Pinpoint the cell where the given text exists, returning its [X, Y] midpoint coordinate. 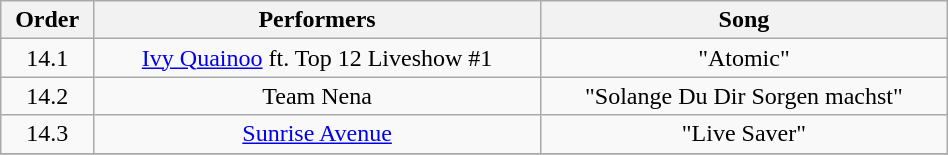
"Solange Du Dir Sorgen machst" [744, 96]
14.1 [48, 58]
Ivy Quainoo ft. Top 12 Liveshow #1 [318, 58]
14.3 [48, 134]
Performers [318, 20]
"Atomic" [744, 58]
Order [48, 20]
Song [744, 20]
Sunrise Avenue [318, 134]
Team Nena [318, 96]
"Live Saver" [744, 134]
14.2 [48, 96]
